Provide the (X, Y) coordinate of the cell's center where the given text is located.  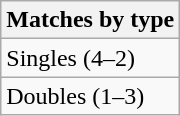
Matches by type (90, 20)
Doubles (1–3) (90, 96)
Singles (4–2) (90, 58)
